Extract the (X, Y) coordinate from the center of the cell holding the provided text.  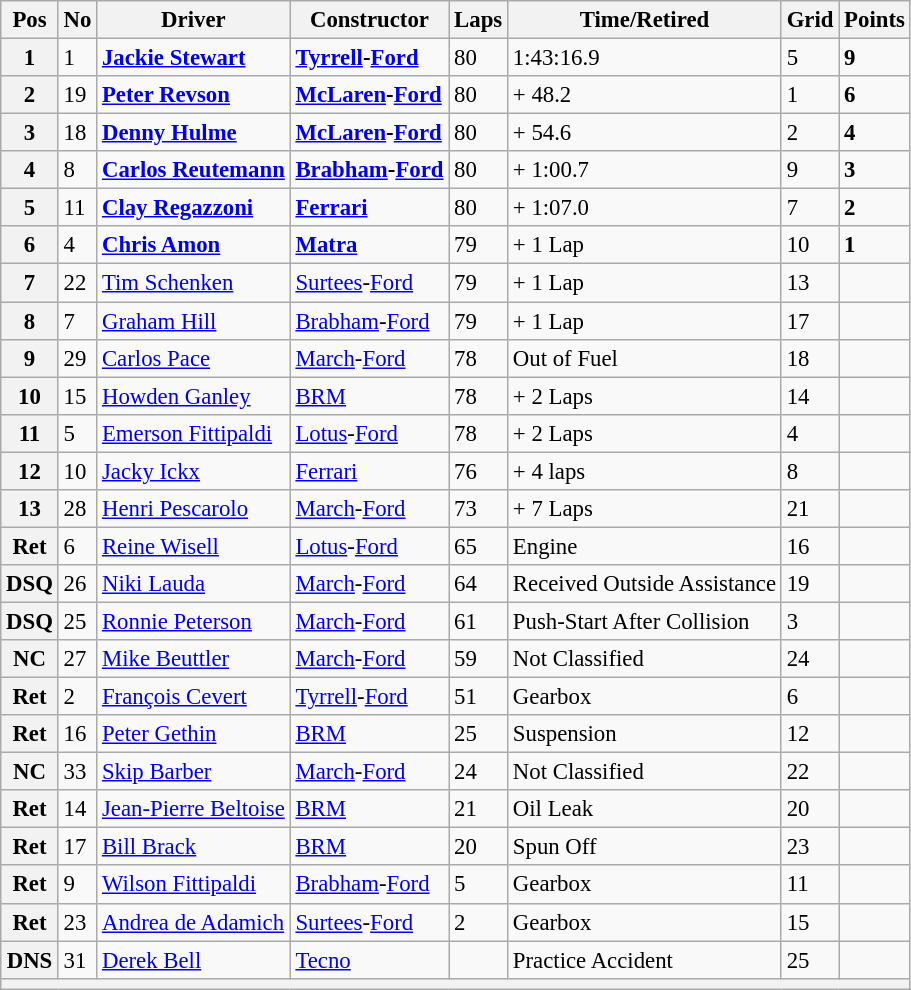
Tim Schenken (194, 283)
No (77, 20)
Henri Pescarolo (194, 509)
Matra (370, 245)
Laps (478, 20)
Peter Revson (194, 95)
Peter Gethin (194, 734)
Wilson Fittipaldi (194, 885)
Denny Hulme (194, 133)
DNS (30, 960)
64 (478, 584)
61 (478, 621)
Driver (194, 20)
Niki Lauda (194, 584)
Points (874, 20)
+ 54.6 (645, 133)
Oil Leak (645, 809)
Andrea de Adamich (194, 922)
Time/Retired (645, 20)
31 (77, 960)
Carlos Pace (194, 358)
Clay Regazzoni (194, 208)
+ 7 Laps (645, 509)
76 (478, 471)
+ 1:07.0 (645, 208)
Received Outside Assistance (645, 584)
+ 4 laps (645, 471)
+ 48.2 (645, 95)
Out of Fuel (645, 358)
Constructor (370, 20)
Mike Beuttler (194, 659)
+ 1:00.7 (645, 170)
Suspension (645, 734)
1:43:16.9 (645, 58)
Derek Bell (194, 960)
Jackie Stewart (194, 58)
Chris Amon (194, 245)
Tecno (370, 960)
27 (77, 659)
29 (77, 358)
Pos (30, 20)
François Cevert (194, 697)
Emerson Fittipaldi (194, 433)
Ronnie Peterson (194, 621)
51 (478, 697)
Engine (645, 546)
Reine Wisell (194, 546)
Practice Accident (645, 960)
Bill Brack (194, 847)
Skip Barber (194, 772)
Jean-Pierre Beltoise (194, 809)
26 (77, 584)
Grid (810, 20)
Jacky Ickx (194, 471)
Howden Ganley (194, 396)
Push-Start After Collision (645, 621)
59 (478, 659)
Graham Hill (194, 321)
33 (77, 772)
28 (77, 509)
73 (478, 509)
Spun Off (645, 847)
65 (478, 546)
Carlos Reutemann (194, 170)
